Provide the [X, Y] coordinate of the cell's center where the given text is located.  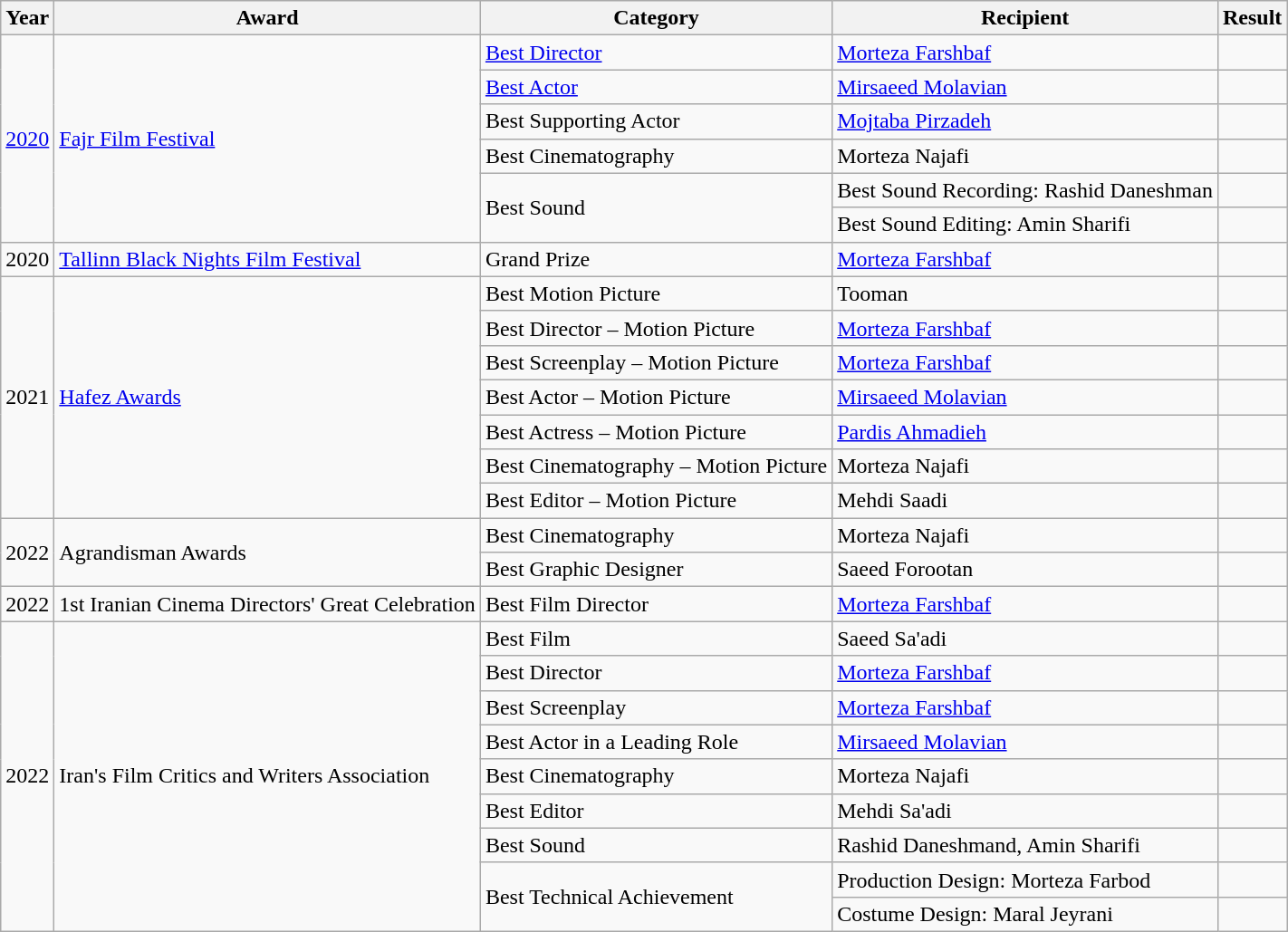
Result [1252, 18]
Saeed Forootan [1025, 570]
Hafez Awards [268, 397]
Best Sound Editing: Amin Sharifi [1025, 225]
Best Actor [656, 87]
Best Sound Recording: Rashid Daneshman [1025, 190]
Best Actor – Motion Picture [656, 397]
Fajr Film Festival [268, 139]
Best Screenplay – Motion Picture [656, 362]
Best Actress – Motion Picture [656, 432]
Mehdi Sa'adi [1025, 811]
Agrandisman Awards [268, 552]
Best Film [656, 639]
1st Iranian Cinema Directors' Great Celebration [268, 604]
2021 [27, 397]
Category [656, 18]
Pardis Ahmadieh [1025, 432]
Rashid Daneshmand, Amin Sharifi [1025, 845]
Best Film Director [656, 604]
Tallinn Black Nights Film Festival [268, 259]
Grand Prize [656, 259]
Best Actor in a Leading Role [656, 742]
Best Screenplay [656, 707]
Best Cinematography – Motion Picture [656, 466]
Best Editor [656, 811]
Recipient [1025, 18]
Year [27, 18]
Mehdi Saadi [1025, 501]
Award [268, 18]
Best Motion Picture [656, 293]
Best Supporting Actor [656, 121]
Production Design: Morteza Farbod [1025, 879]
Best Director – Motion Picture [656, 328]
Tooman [1025, 293]
Best Technical Achievement [656, 897]
Best Editor – Motion Picture [656, 501]
Iran's Film Critics and Writers Association [268, 777]
Saeed Sa'adi [1025, 639]
Costume Design: Maral Jeyrani [1025, 914]
Best Graphic Designer [656, 570]
Mojtaba Pirzadeh [1025, 121]
